Determine the (X, Y) coordinate at the center of the cell enclosing the given text.  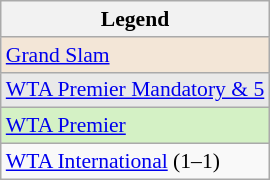
Grand Slam (136, 55)
Legend (136, 19)
WTA International (1–1) (136, 162)
WTA Premier Mandatory & 5 (136, 90)
WTA Premier (136, 126)
